Return [x, y] of the center of cell containing provided text 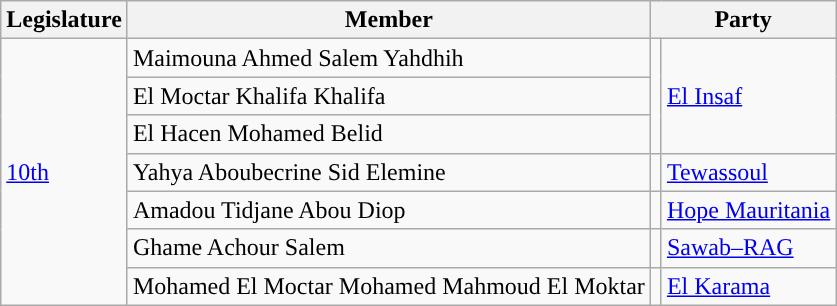
Maimouna Ahmed Salem Yahdhih [388, 58]
10th [64, 172]
Tewassoul [748, 172]
El Karama [748, 286]
Legislature [64, 20]
Mohamed El Moctar Mohamed Mahmoud El Moktar [388, 286]
Amadou Tidjane Abou Diop [388, 210]
Party [742, 20]
Hope Mauritania [748, 210]
El Moctar Khalifa Khalifa [388, 96]
Ghame Achour Salem [388, 248]
Yahya Aboubecrine Sid Elemine [388, 172]
El Hacen Mohamed Belid [388, 134]
Sawab–RAG [748, 248]
Member [388, 20]
El Insaf [748, 96]
